Pinpoint the cell where the given text exists, returning its [x, y] midpoint coordinate. 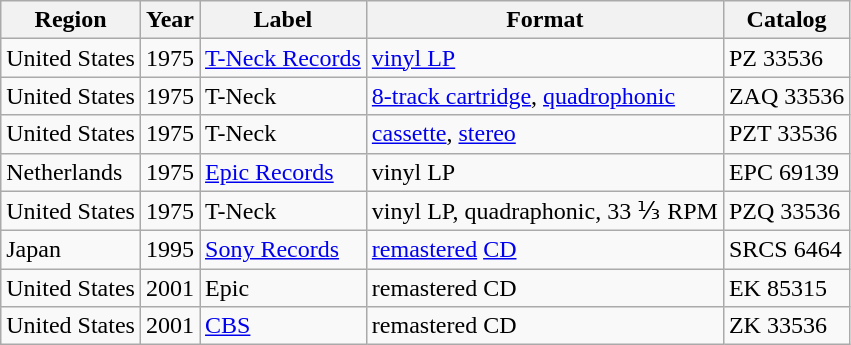
Label [284, 20]
PZ 33536 [786, 58]
Catalog [786, 20]
ZK 33536 [786, 326]
Sony Records [284, 250]
PZT 33536 [786, 134]
1995 [170, 250]
Region [71, 20]
EK 85315 [786, 288]
Netherlands [71, 172]
PZQ 33536 [786, 211]
Japan [71, 250]
cassette, stereo [544, 134]
ZAQ 33536 [786, 96]
Epic Records [284, 172]
Year [170, 20]
T-Neck Records [284, 58]
Epic [284, 288]
8-track cartridge, quadrophonic [544, 96]
vinyl LP, quadraphonic, 33 ⅓ RPM [544, 211]
Format [544, 20]
EPC 69139 [786, 172]
SRCS 6464 [786, 250]
CBS [284, 326]
